Return (X, Y) of the center of cell containing provided text 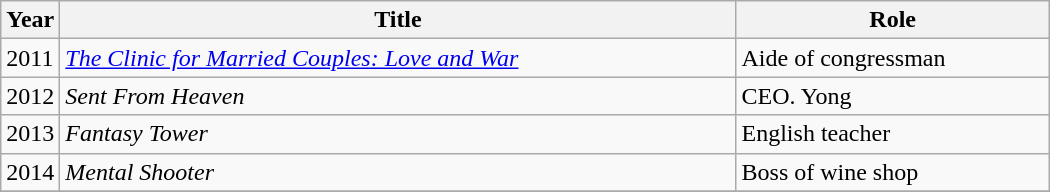
2012 (30, 96)
English teacher (892, 134)
Boss of wine shop (892, 172)
Mental Shooter (398, 172)
Sent From Heaven (398, 96)
2011 (30, 58)
2014 (30, 172)
2013 (30, 134)
CEO. Yong (892, 96)
Fantasy Tower (398, 134)
Aide of congressman (892, 58)
The Clinic for Married Couples: Love and War (398, 58)
Year (30, 20)
Role (892, 20)
Title (398, 20)
